Scan for the cell matching the given text and deliver its [X, Y] coordinate at center. 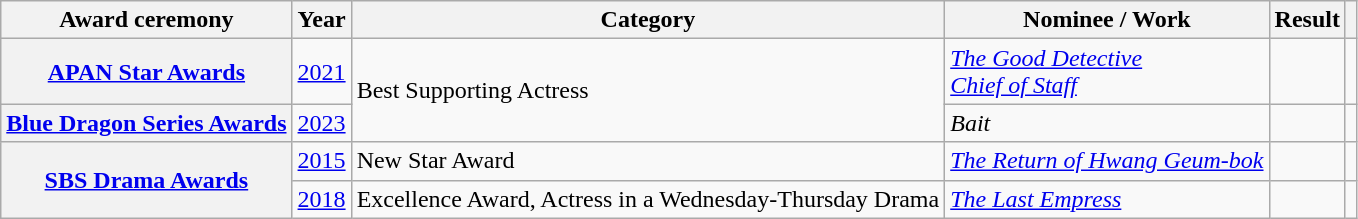
Year [322, 20]
New Star Award [648, 161]
Nominee / Work [1107, 20]
Excellence Award, Actress in a Wednesday-Thursday Drama [648, 199]
The Last Empress [1107, 199]
2021 [322, 72]
2023 [322, 123]
2018 [322, 199]
Bait [1107, 123]
Result [1307, 20]
Award ceremony [146, 20]
APAN Star Awards [146, 72]
The Return of Hwang Geum-bok [1107, 161]
2015 [322, 161]
SBS Drama Awards [146, 180]
Blue Dragon Series Awards [146, 123]
Best Supporting Actress [648, 90]
Category [648, 20]
The Good Detective Chief of Staff [1107, 72]
